For the text-containing cell, return its midpoint in [x, y] coordinate format. 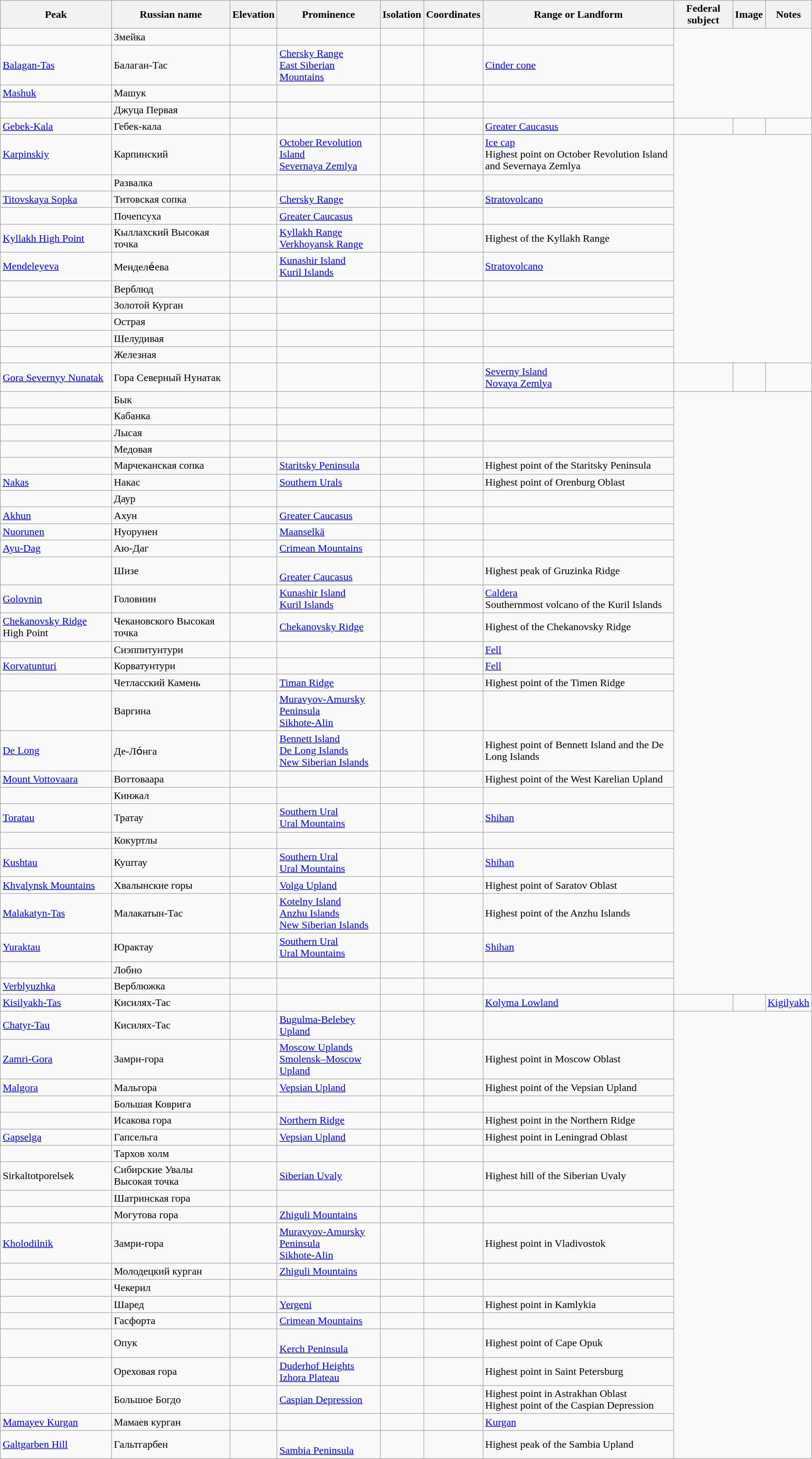
Moscow UplandsSmolensk–Moscow Upland [329, 1059]
Titovskaya Sopka [56, 199]
Gebek-Kala [56, 126]
Highest point in Moscow Oblast [579, 1059]
Кокуртлы [171, 840]
Мальгора [171, 1088]
Image [749, 15]
Peak [56, 15]
Khvalynsk Mountains [56, 885]
Железная [171, 355]
Highest point of Bennett Island and the De Long Islands [579, 751]
Federal subject [704, 15]
Лобно [171, 970]
Тархов холм [171, 1153]
Akhun [56, 515]
Верблюжка [171, 986]
Гальтгарбен [171, 1444]
Kurgan [579, 1422]
Golovnin [56, 599]
Kholodilnik [56, 1243]
Karpinskiy [56, 154]
Highest point of the West Karelian Upland [579, 779]
Timan Ridge [329, 683]
Ореховая гора [171, 1371]
Гора Северный Нунатак [171, 378]
Золотой Курган [171, 306]
Ice capHighest point on October Revolution Island and Severnaya Zemlya [579, 154]
Volga Upland [329, 885]
Нуорунен [171, 532]
Машук [171, 93]
Чекерил [171, 1288]
Chersky RangeEast Siberian Mountains [329, 65]
Шелудивая [171, 338]
Chekanovsky Ridge High Point [56, 628]
Gora Severnyy Nunatak [56, 378]
Highest of the Chekanovsky Ridge [579, 628]
Range or Landform [579, 15]
Kigilyakh [789, 1003]
Gapselga [56, 1137]
Сиэппитунтури [171, 650]
Sirkaltotporelsek [56, 1176]
October Revolution IslandSevernaya Zemlya [329, 154]
Кыллахский Высокая точка [171, 238]
Duderhof HeightsIzhora Plateau [329, 1371]
Мамаев курган [171, 1422]
Kotelny IslandAnzhu IslandsNew Siberian Islands [329, 913]
Кабанка [171, 416]
Highest point in Kamlykia [579, 1304]
Highest point of Saratov Oblast [579, 885]
Highest point of Cape Opuk [579, 1344]
Большая Коврига [171, 1104]
Kisilyakh-Tas [56, 1003]
Bugulma-Belebey Upland [329, 1025]
Kushtau [56, 863]
Молодецкий курган [171, 1271]
Kolyma Lowland [579, 1003]
Kerch Peninsula [329, 1344]
Highest hill of the Siberian Uvaly [579, 1176]
Mashuk [56, 93]
Sambia Peninsula [329, 1444]
Накас [171, 482]
Марчеканская сопка [171, 466]
Highest point of the Timen Ridge [579, 683]
Змейка [171, 37]
Highest point in the Northern Ridge [579, 1121]
Титовская сопка [171, 199]
Развалка [171, 183]
Хвалынские горы [171, 885]
Опук [171, 1344]
Highest point of the Staritsky Peninsula [579, 466]
Лысая [171, 433]
Верблюд [171, 289]
Chatyr-Tau [56, 1025]
Гебек-кала [171, 126]
Гапсельга [171, 1137]
Korvatunturi [56, 666]
Даур [171, 499]
Yuraktau [56, 947]
Ахун [171, 515]
Юрактау [171, 947]
Staritsky Peninsula [329, 466]
Тратау [171, 818]
Siberian Uvaly [329, 1176]
Verblyuzhka [56, 986]
Гасфорта [171, 1321]
Джуца Первая [171, 110]
Balagan-Tas [56, 65]
Корватунтури [171, 666]
Головнин [171, 599]
Малакатын-Тас [171, 913]
Большое Богдо [171, 1400]
De Long [56, 751]
Toratau [56, 818]
Bennett IslandDe Long IslandsNew Siberian Islands [329, 751]
Elevation [253, 15]
Kyllakh RangeVerkhoyansk Range [329, 238]
Куштау [171, 863]
Malakatyn-Tas [56, 913]
Highest point in Saint Petersburg [579, 1371]
Карпинский [171, 154]
Почепсуха [171, 216]
Severny IslandNovaya Zemlya [579, 378]
Mendeleyeva [56, 266]
Southern Urals [329, 482]
Медовая [171, 449]
Caspian Depression [329, 1400]
Nuorunen [56, 532]
CalderaSouthernmost volcano of the Kuril Islands [579, 599]
Isolation [402, 15]
Highest point of the Vepsian Upland [579, 1088]
Northern Ridge [329, 1121]
Coordinates [453, 15]
Notes [789, 15]
Сибирские Увалы Высокая точка [171, 1176]
Исакова гора [171, 1121]
Nakas [56, 482]
Highest point in Leningrad Oblast [579, 1137]
Шаред [171, 1304]
Чекановского Высокая точка [171, 628]
Zamri-Gora [56, 1059]
Highest of the Kyllakh Range [579, 238]
Четласский Камень [171, 683]
Highest point in Astrakhan OblastHighest point of the Caspian Depression [579, 1400]
Chekanovsky Ridge [329, 628]
Kyllakh High Point [56, 238]
Бык [171, 400]
Highest peak of the Sambia Upland [579, 1444]
Шатринская гора [171, 1198]
Mount Vottovaara [56, 779]
Кинжал [171, 795]
Highest point in Vladivostok [579, 1243]
Ayu-Dag [56, 548]
Highest point of the Anzhu Islands [579, 913]
Де-Ло́нга [171, 751]
Воттоваара [171, 779]
Malgora [56, 1088]
Maanselkä [329, 532]
Russian name [171, 15]
Могутова гора [171, 1215]
Шизе [171, 570]
Менделе́ева [171, 266]
Острая [171, 322]
Highest peak of Gruzinka Ridge [579, 570]
Yergeni [329, 1304]
Балаган-Тас [171, 65]
Prominence [329, 15]
Cinder cone [579, 65]
Galtgarben Hill [56, 1444]
Chersky Range [329, 199]
Аю-Даг [171, 548]
Highest point of Orenburg Oblast [579, 482]
Варгина [171, 711]
Mamayev Kurgan [56, 1422]
